Capture the cell that displays the provided text and extract its [x, y] central coordinate. 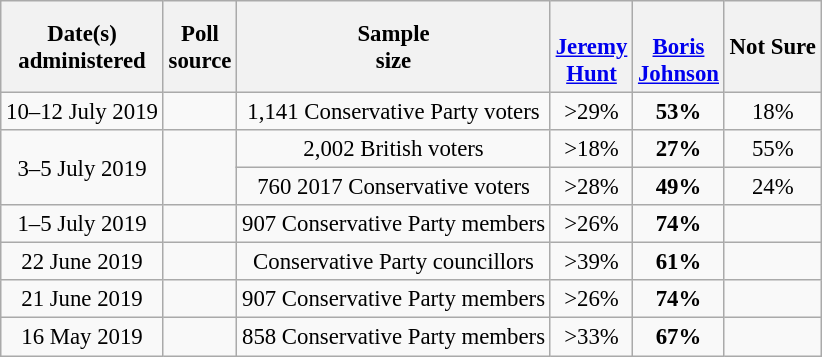
22 June 2019 [82, 262]
>33% [591, 337]
67% [679, 337]
2,002 British voters [394, 149]
Conservative Party councillors [394, 262]
Samplesize [394, 47]
858 Conservative Party members [394, 337]
1–5 July 2019 [82, 224]
27% [679, 149]
21 June 2019 [82, 299]
49% [679, 187]
53% [679, 112]
Date(s) administered [82, 47]
18% [772, 112]
24% [772, 187]
Not Sure [772, 47]
>28% [591, 187]
BorisJohnson [679, 47]
61% [679, 262]
3–5 July 2019 [82, 168]
55% [772, 149]
1,141 Conservative Party voters [394, 112]
16 May 2019 [82, 337]
>29% [591, 112]
>39% [591, 262]
>18% [591, 149]
JeremyHunt [591, 47]
Poll source [200, 47]
10–12 July 2019 [82, 112]
760 2017 Conservative voters [394, 187]
